From the cell containing the given text, extract its center point as (x, y) coordinate. 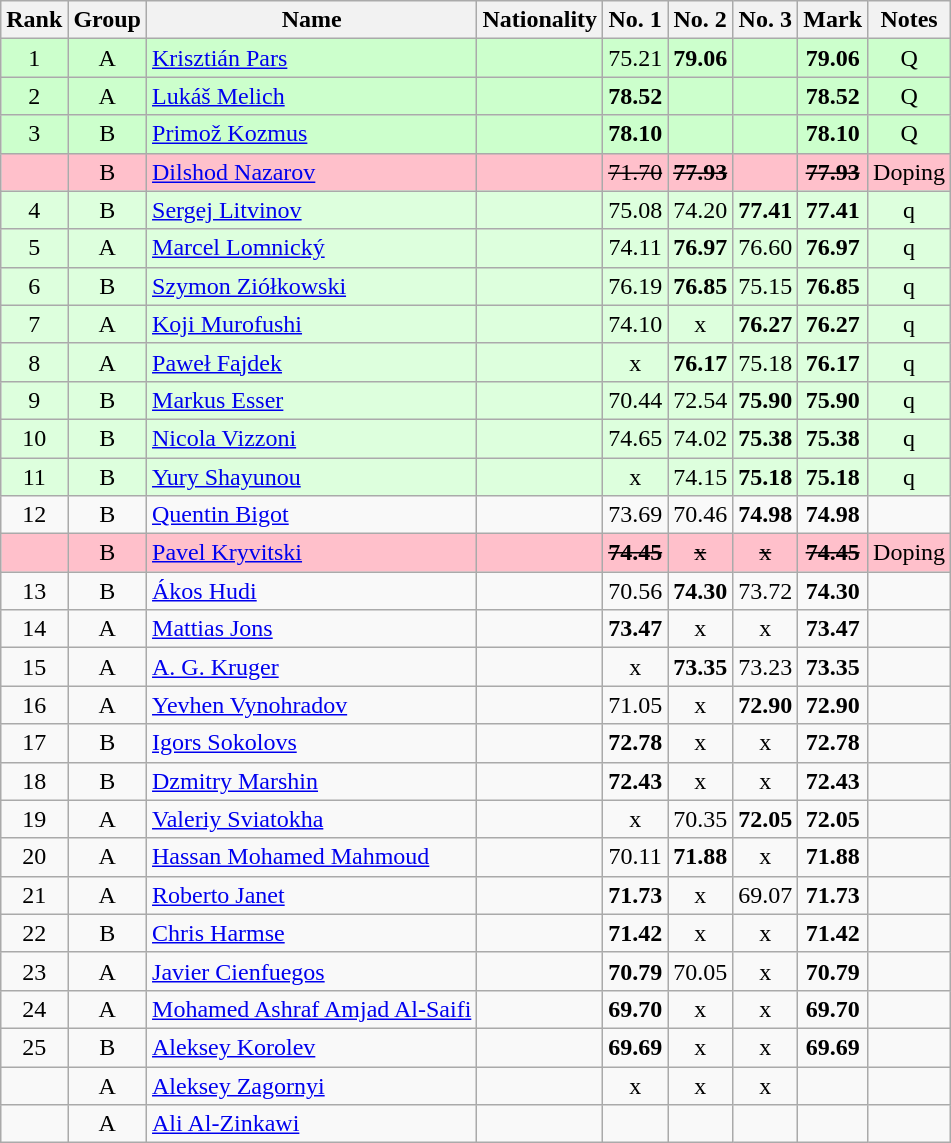
70.56 (636, 591)
75.21 (636, 58)
Hassan Mohamed Mahmoud (312, 857)
Nicola Vizzoni (312, 438)
69.07 (766, 895)
76.19 (636, 286)
Lukáš Melich (312, 96)
74.65 (636, 438)
No. 3 (766, 20)
1 (34, 58)
No. 2 (700, 20)
Valeriy Sviatokha (312, 819)
Koji Murofushi (312, 324)
16 (34, 705)
12 (34, 515)
74.10 (636, 324)
Markus Esser (312, 400)
Quentin Bigot (312, 515)
Chris Harmse (312, 933)
Roberto Janet (312, 895)
6 (34, 286)
Ákos Hudi (312, 591)
15 (34, 667)
Ali Al-Zinkawi (312, 1124)
Yury Shayunou (312, 477)
Notes (910, 20)
14 (34, 629)
76.60 (766, 248)
74.02 (700, 438)
3 (34, 134)
71.05 (636, 705)
Aleksey Korolev (312, 1047)
20 (34, 857)
70.44 (636, 400)
Primož Kozmus (312, 134)
Sergej Litvinov (312, 210)
70.46 (700, 515)
Pavel Kryvitski (312, 553)
Name (312, 20)
72.54 (700, 400)
11 (34, 477)
Javier Cienfuegos (312, 971)
Mattias Jons (312, 629)
74.15 (700, 477)
9 (34, 400)
Marcel Lomnický (312, 248)
Mark (833, 20)
70.05 (700, 971)
Mohamed Ashraf Amjad Al-Saifi (312, 1009)
2 (34, 96)
70.11 (636, 857)
7 (34, 324)
19 (34, 819)
Dzmitry Marshin (312, 781)
Yevhen Vynohradov (312, 705)
75.08 (636, 210)
74.11 (636, 248)
73.72 (766, 591)
5 (34, 248)
4 (34, 210)
10 (34, 438)
Nationality (540, 20)
18 (34, 781)
24 (34, 1009)
No. 1 (636, 20)
75.15 (766, 286)
73.23 (766, 667)
23 (34, 971)
Igors Sokolovs (312, 743)
A. G. Kruger (312, 667)
70.35 (700, 819)
22 (34, 933)
Paweł Fajdek (312, 362)
73.69 (636, 515)
17 (34, 743)
8 (34, 362)
Szymon Ziółkowski (312, 286)
25 (34, 1047)
Dilshod Nazarov (312, 172)
Rank (34, 20)
Aleksey Zagornyi (312, 1085)
Krisztián Pars (312, 58)
Group (108, 20)
74.20 (700, 210)
71.70 (636, 172)
13 (34, 591)
21 (34, 895)
